For the text-containing cell, return its midpoint in (X, Y) coordinate format. 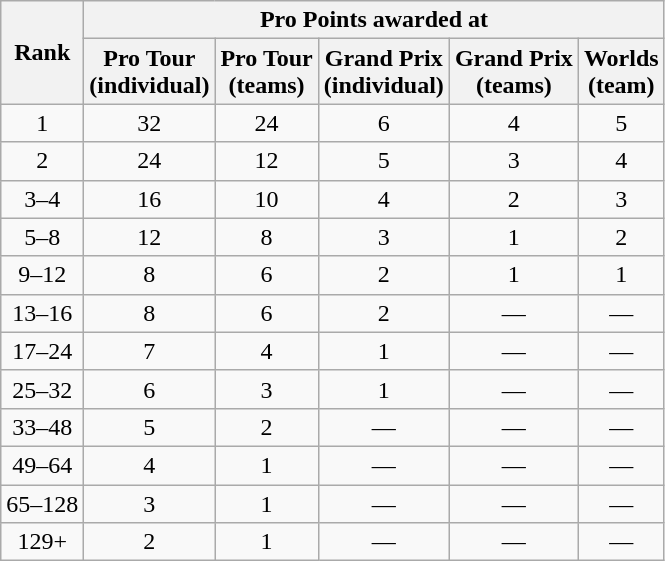
7 (150, 351)
5–8 (42, 237)
Worlds(team) (621, 72)
33–48 (42, 427)
49–64 (42, 465)
25–32 (42, 389)
13–16 (42, 313)
3–4 (42, 199)
17–24 (42, 351)
Grand Prix(individual) (384, 72)
Grand Prix(teams) (514, 72)
Pro Points awarded at (374, 20)
Rank (42, 52)
9–12 (42, 275)
16 (150, 199)
Pro Tour(individual) (150, 72)
32 (150, 123)
Pro Tour(teams) (266, 72)
65–128 (42, 503)
129+ (42, 542)
10 (266, 199)
